Extract the (x, y) coordinate from the center of the cell holding the provided text.  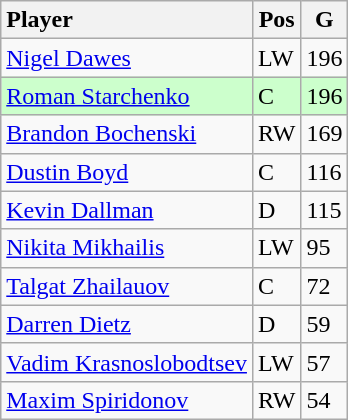
Nikita Mikhailis (127, 248)
95 (324, 248)
Darren Dietz (127, 324)
Vadim Krasnoslobodtsev (127, 362)
G (324, 20)
Brandon Bochenski (127, 134)
59 (324, 324)
116 (324, 172)
169 (324, 134)
Player (127, 20)
72 (324, 286)
Maxim Spiridonov (127, 400)
54 (324, 400)
Roman Starchenko (127, 96)
115 (324, 210)
Pos (276, 20)
Nigel Dawes (127, 58)
Kevin Dallman (127, 210)
57 (324, 362)
Dustin Boyd (127, 172)
Talgat Zhailauov (127, 286)
